Scan for the cell matching the given text and deliver its [X, Y] coordinate at center. 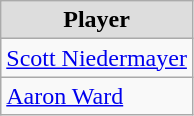
Player [97, 20]
Aaron Ward [97, 96]
Scott Niedermayer [97, 58]
